Search for the cell housing the specified text and yield its (x, y) center coordinate. 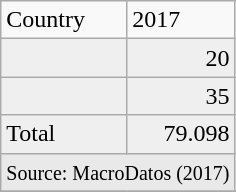
35 (181, 96)
Source: MacroDatos (2017) (118, 172)
Country (64, 20)
79.098 (181, 134)
Total (64, 134)
20 (181, 58)
2017 (181, 20)
